Return [x, y] of the center of cell containing provided text 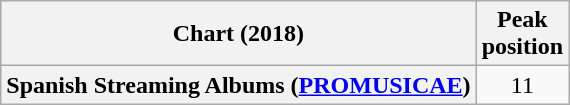
11 [522, 85]
Spanish Streaming Albums (PROMUSICAE) [238, 85]
Chart (2018) [238, 34]
Peakposition [522, 34]
